Locate the cell with the specified text and output its [X, Y] center coordinate. 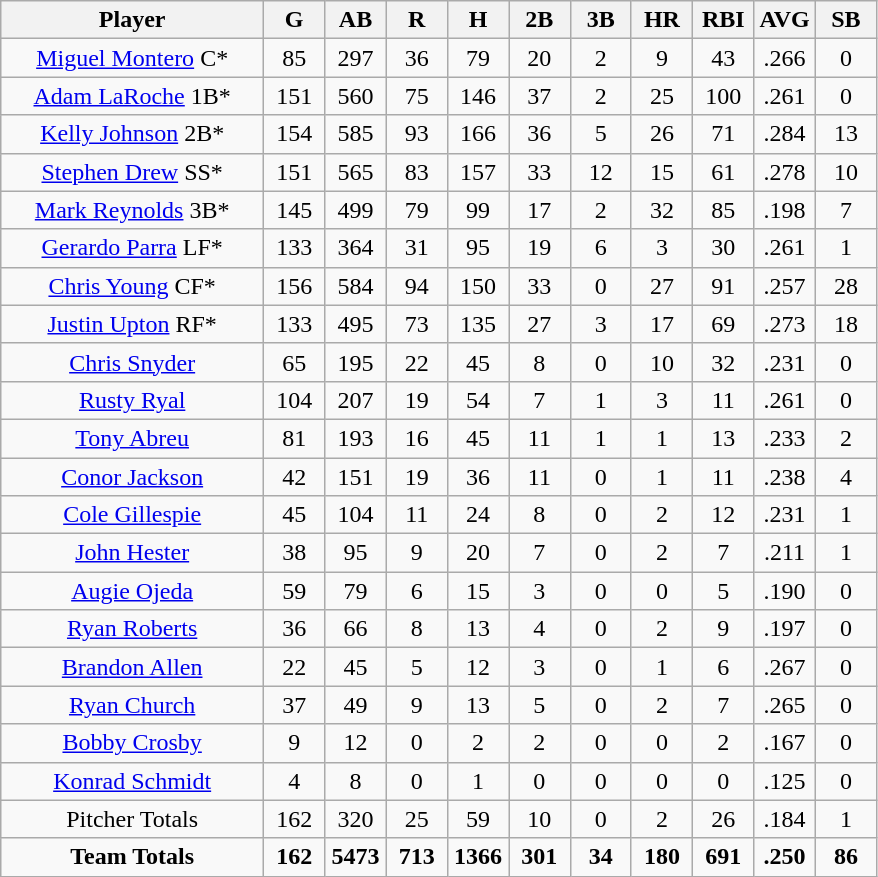
24 [478, 515]
Mark Reynolds 3B* [132, 210]
61 [724, 172]
AVG [784, 20]
.265 [784, 705]
713 [416, 857]
Gerardo Parra LF* [132, 248]
73 [416, 324]
R [416, 20]
Player [132, 20]
91 [724, 286]
145 [294, 210]
G [294, 20]
320 [356, 819]
1366 [478, 857]
HR [662, 20]
Justin Upton RF* [132, 324]
166 [478, 134]
Cole Gillespie [132, 515]
560 [356, 96]
301 [540, 857]
364 [356, 248]
5473 [356, 857]
565 [356, 172]
SB [846, 20]
.266 [784, 58]
193 [356, 438]
34 [600, 857]
83 [416, 172]
585 [356, 134]
Konrad Schmidt [132, 781]
30 [724, 248]
.125 [784, 781]
.267 [784, 667]
Ryan Roberts [132, 629]
.284 [784, 134]
18 [846, 324]
54 [478, 400]
297 [356, 58]
495 [356, 324]
207 [356, 400]
Bobby Crosby [132, 743]
Rusty Ryal [132, 400]
16 [416, 438]
157 [478, 172]
66 [356, 629]
.197 [784, 629]
.167 [784, 743]
Chris Snyder [132, 362]
AB [356, 20]
Ryan Church [132, 705]
.233 [784, 438]
.273 [784, 324]
154 [294, 134]
2B [540, 20]
28 [846, 286]
.238 [784, 477]
94 [416, 286]
Adam LaRoche 1B* [132, 96]
69 [724, 324]
584 [356, 286]
146 [478, 96]
Chris Young CF* [132, 286]
499 [356, 210]
Team Totals [132, 857]
.198 [784, 210]
71 [724, 134]
156 [294, 286]
38 [294, 553]
180 [662, 857]
Conor Jackson [132, 477]
.257 [784, 286]
42 [294, 477]
65 [294, 362]
150 [478, 286]
3B [600, 20]
.250 [784, 857]
.278 [784, 172]
100 [724, 96]
John Hester [132, 553]
Augie Ojeda [132, 591]
86 [846, 857]
.184 [784, 819]
49 [356, 705]
Miguel Montero C* [132, 58]
Tony Abreu [132, 438]
Kelly Johnson 2B* [132, 134]
691 [724, 857]
81 [294, 438]
75 [416, 96]
195 [356, 362]
.211 [784, 553]
.190 [784, 591]
Stephen Drew SS* [132, 172]
43 [724, 58]
RBI [724, 20]
Brandon Allen [132, 667]
Pitcher Totals [132, 819]
93 [416, 134]
H [478, 20]
31 [416, 248]
135 [478, 324]
99 [478, 210]
